For the text-containing cell, return its midpoint in (x, y) coordinate format. 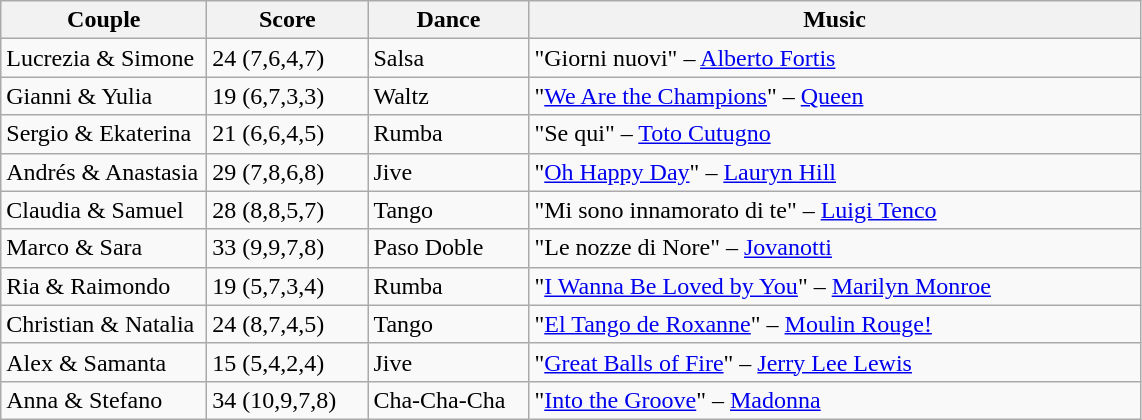
33 (9,9,7,8) (288, 248)
"Great Balls of Fire" – Jerry Lee Lewis (834, 362)
Lucrezia & Simone (104, 58)
19 (5,7,3,4) (288, 286)
"El Tango de Roxanne" – Moulin Rouge! (834, 324)
Andrés & Anastasia (104, 172)
Anna & Stefano (104, 400)
21 (6,6,4,5) (288, 134)
Paso Doble (448, 248)
Couple (104, 20)
19 (6,7,3,3) (288, 96)
"Into the Groove" – Madonna (834, 400)
Alex & Samanta (104, 362)
24 (7,6,4,7) (288, 58)
24 (8,7,4,5) (288, 324)
"Le nozze di Nore" – Jovanotti (834, 248)
"Se qui" – Toto Cutugno (834, 134)
"We Are the Champions" – Queen (834, 96)
Christian & Natalia (104, 324)
"Mi sono innamorato di te" – Luigi Tenco (834, 210)
Dance (448, 20)
28 (8,8,5,7) (288, 210)
"Giorni nuovi" – Alberto Fortis (834, 58)
Cha-Cha-Cha (448, 400)
Music (834, 20)
Salsa (448, 58)
15 (5,4,2,4) (288, 362)
29 (7,8,6,8) (288, 172)
"I Wanna Be Loved by You" – Marilyn Monroe (834, 286)
Claudia & Samuel (104, 210)
"Oh Happy Day" – Lauryn Hill (834, 172)
Waltz (448, 96)
Sergio & Ekaterina (104, 134)
Gianni & Yulia (104, 96)
Score (288, 20)
34 (10,9,7,8) (288, 400)
Marco & Sara (104, 248)
Ria & Raimondo (104, 286)
